Capture the cell that displays the provided text and extract its (x, y) central coordinate. 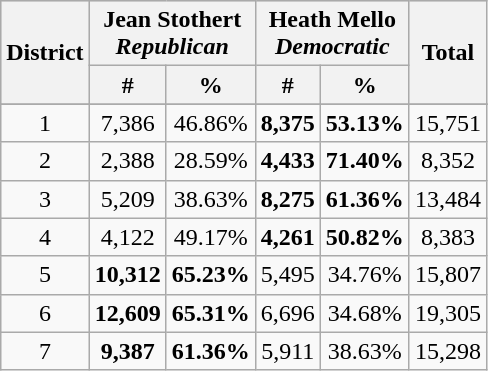
49.17% (210, 237)
50.82% (364, 237)
8,375 (288, 123)
4,433 (288, 161)
28.59% (210, 161)
9,387 (128, 351)
4,261 (288, 237)
5,911 (288, 351)
3 (45, 199)
65.31% (210, 313)
15,751 (448, 123)
15,298 (448, 351)
1 (45, 123)
71.40% (364, 161)
District (45, 52)
19,305 (448, 313)
34.68% (364, 313)
Heath MelloDemocratic (332, 34)
8,383 (448, 237)
7,386 (128, 123)
2 (45, 161)
Total (448, 52)
8,275 (288, 199)
4 (45, 237)
10,312 (128, 275)
2,388 (128, 161)
15,807 (448, 275)
12,609 (128, 313)
7 (45, 351)
8,352 (448, 161)
4,122 (128, 237)
Jean StothertRepublican (172, 34)
5 (45, 275)
53.13% (364, 123)
34.76% (364, 275)
6,696 (288, 313)
13,484 (448, 199)
5,209 (128, 199)
46.86% (210, 123)
65.23% (210, 275)
6 (45, 313)
5,495 (288, 275)
